Pinpoint the cell where the given text exists, returning its [x, y] midpoint coordinate. 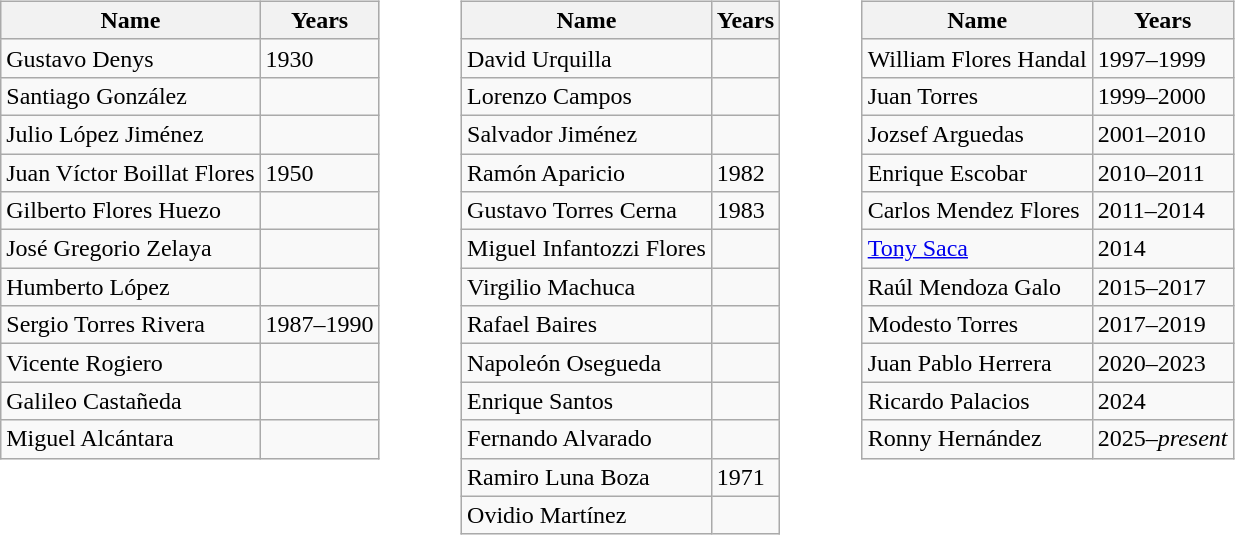
Virgilio Machuca [587, 287]
Ramiro Luna Boza [587, 477]
Sergio Torres Rivera [130, 325]
Carlos Mendez Flores [977, 211]
Salvador Jiménez [587, 134]
Juan Pablo Herrera [977, 363]
2001–2010 [1162, 134]
2011–2014 [1162, 211]
2010–2011 [1162, 173]
1997–1999 [1162, 58]
Enrique Santos [587, 401]
Enrique Escobar [977, 173]
Galileo Castañeda [130, 401]
2025–present [1162, 439]
Gustavo Torres Cerna [587, 211]
1950 [320, 173]
Ricardo Palacios [977, 401]
Fernando Alvarado [587, 439]
1930 [320, 58]
Jozsef Arguedas [977, 134]
2014 [1162, 249]
1982 [745, 173]
1983 [745, 211]
Gilberto Flores Huezo [130, 211]
Humberto López [130, 287]
Miguel Infantozzi Flores [587, 249]
Ronny Hernández [977, 439]
Vicente Rogiero [130, 363]
Modesto Torres [977, 325]
Gustavo Denys [130, 58]
2015–2017 [1162, 287]
1999–2000 [1162, 96]
2024 [1162, 401]
2020–2023 [1162, 363]
Ovidio Martínez [587, 515]
David Urquilla [587, 58]
Tony Saca [977, 249]
Ramón Aparicio [587, 173]
Santiago González [130, 96]
Raúl Mendoza Galo [977, 287]
Napoleón Osegueda [587, 363]
1987–1990 [320, 325]
Miguel Alcántara [130, 439]
William Flores Handal [977, 58]
José Gregorio Zelaya [130, 249]
Juan Torres [977, 96]
Juan Víctor Boillat Flores [130, 173]
2017–2019 [1162, 325]
1971 [745, 477]
Julio López Jiménez [130, 134]
Rafael Baires [587, 325]
Lorenzo Campos [587, 96]
